From the cell containing the given text, extract its center point as [X, Y] coordinate. 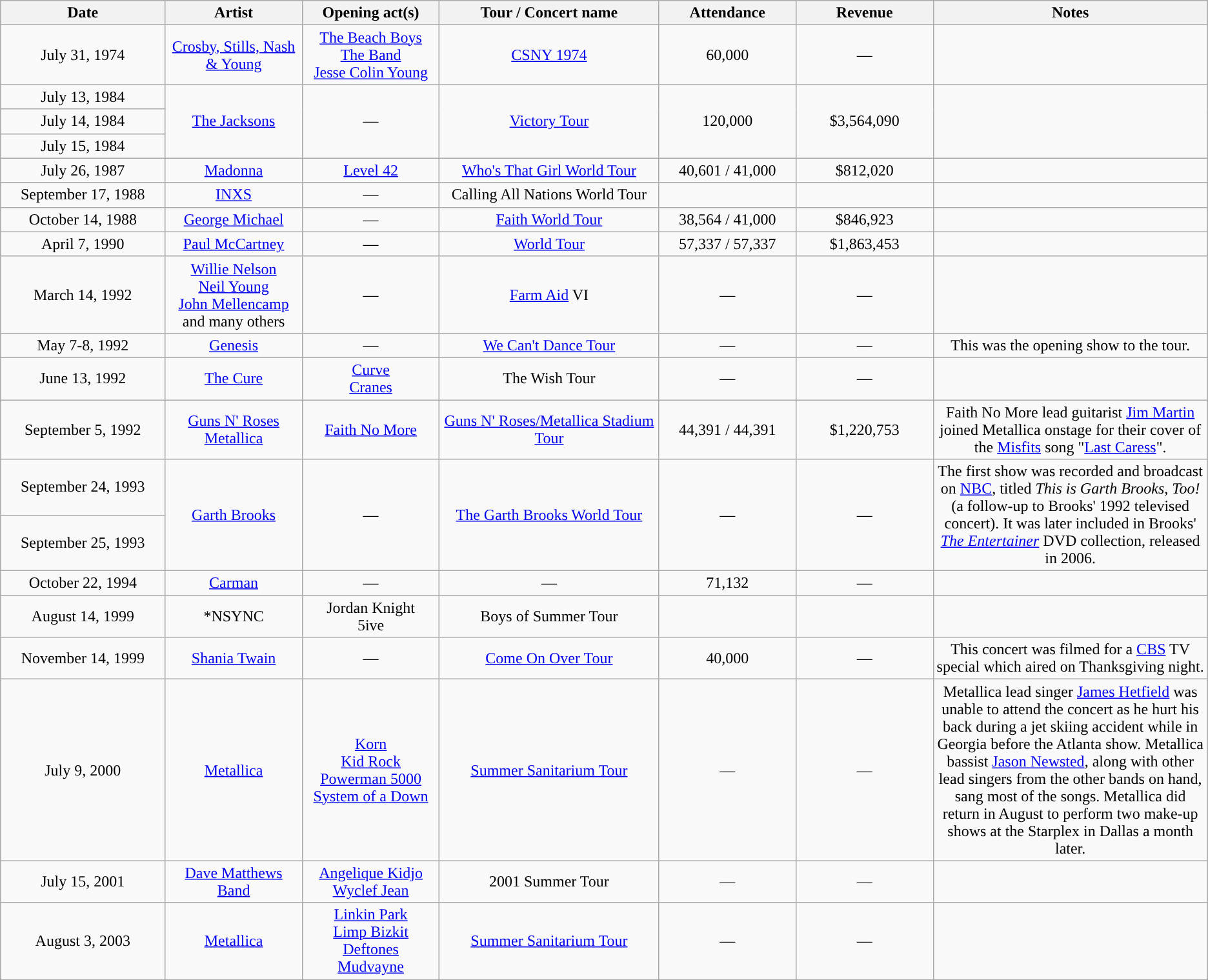
Attendance [728, 13]
38,564 / 41,000 [728, 219]
July 31, 1974 [83, 55]
Paul McCartney [234, 244]
Faith World Tour [549, 219]
November 14, 1999 [83, 658]
40,601 / 41,000 [728, 170]
2001 Summer Tour [549, 881]
Willie NelsonNeil YoungJohn Mellencamp and many others [234, 294]
KornKid RockPowerman 5000System of a Down [370, 770]
July 15, 2001 [83, 881]
Shania Twain [234, 658]
Faith No More lead guitarist Jim Martin joined Metallica onstage for their cover of the Misfits song "Last Caress". [1070, 430]
May 7-8, 1992 [83, 345]
Notes [1070, 13]
$3,564,090 [865, 121]
Angelique KidjoWyclef Jean [370, 881]
Madonna [234, 170]
July 13, 1984 [83, 97]
We Can't Dance Tour [549, 345]
Calling All Nations World Tour [549, 195]
World Tour [549, 244]
Faith No More [370, 430]
Jordan Knight5ive [370, 617]
Who's That Girl World Tour [549, 170]
July 9, 2000 [83, 770]
Crosby, Stills, Nash & Young [234, 55]
October 22, 1994 [83, 583]
CSNY 1974 [549, 55]
July 26, 1987 [83, 170]
Victory Tour [549, 121]
120,000 [728, 121]
$812,020 [865, 170]
The Cure [234, 378]
Dave Matthews Band [234, 881]
August 3, 2003 [83, 941]
60,000 [728, 55]
Linkin ParkLimp BizkitDeftonesMudvayne [370, 941]
The Jacksons [234, 121]
57,337 / 57,337 [728, 244]
September 5, 1992 [83, 430]
Date [83, 13]
$1,863,453 [865, 244]
This was the opening show to the tour. [1070, 345]
Guns N' RosesMetallica [234, 430]
40,000 [728, 658]
September 25, 1993 [83, 543]
Opening act(s) [370, 13]
Carman [234, 583]
Artist [234, 13]
44,391 / 44,391 [728, 430]
Genesis [234, 345]
July 15, 1984 [83, 146]
Tour / Concert name [549, 13]
CurveCranes [370, 378]
Garth Brooks [234, 515]
Boys of Summer Tour [549, 617]
March 14, 1992 [83, 294]
Revenue [865, 13]
August 14, 1999 [83, 617]
September 24, 1993 [83, 488]
71,132 [728, 583]
Guns N' Roses/Metallica Stadium Tour [549, 430]
Come On Over Tour [549, 658]
Level 42 [370, 170]
This concert was filmed for a CBS TV special which aired on Thanksgiving night. [1070, 658]
The Garth Brooks World Tour [549, 515]
July 14, 1984 [83, 121]
June 13, 1992 [83, 378]
The Beach BoysThe BandJesse Colin Young [370, 55]
October 14, 1988 [83, 219]
April 7, 1990 [83, 244]
The Wish Tour [549, 378]
September 17, 1988 [83, 195]
$846,923 [865, 219]
Farm Aid VI [549, 294]
INXS [234, 195]
George Michael [234, 219]
$1,220,753 [865, 430]
*NSYNC [234, 617]
